Output the [X, Y] coordinate of the center of the cell containing the given text.  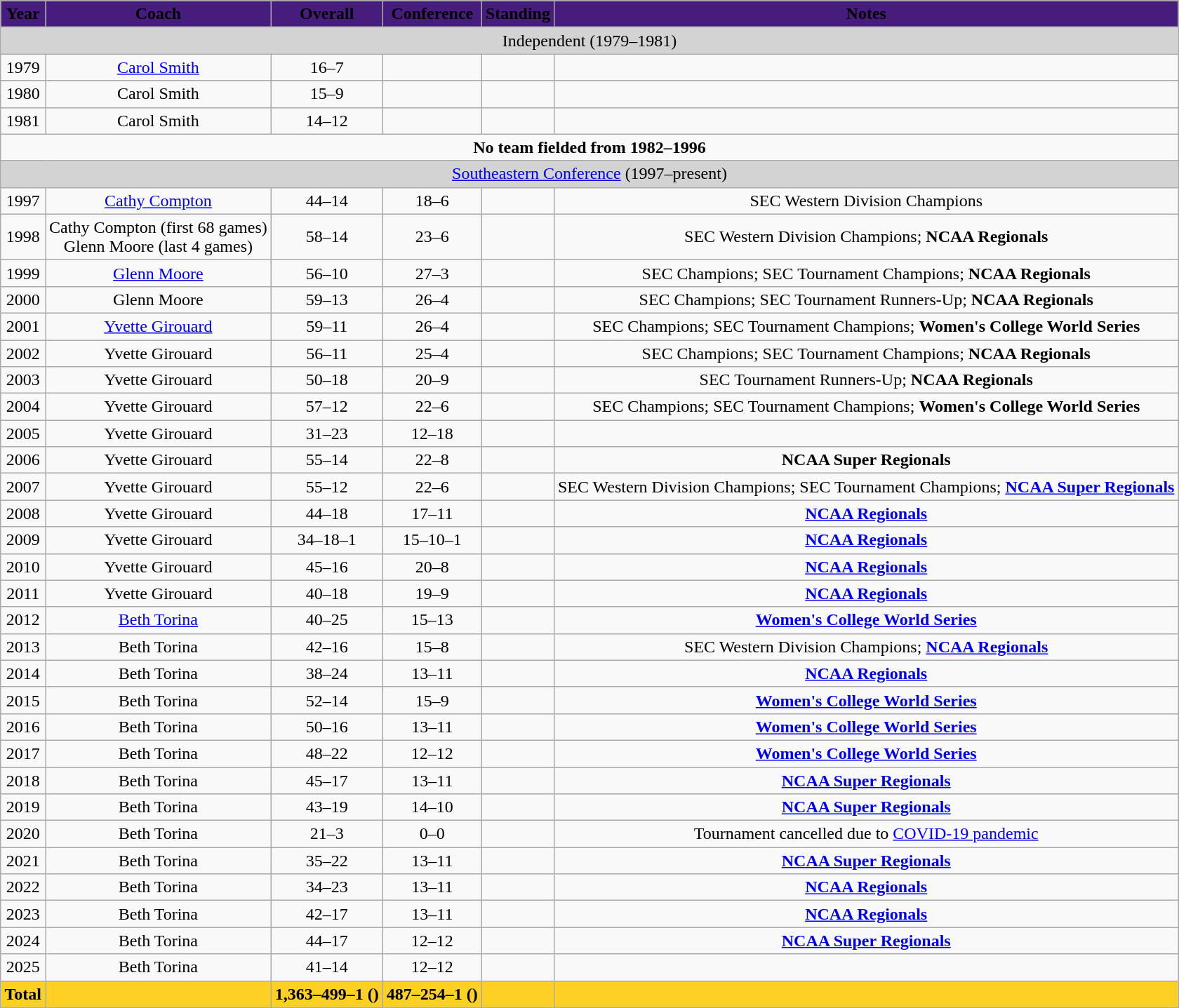
2003 [23, 380]
17–11 [432, 513]
2024 [23, 941]
56–11 [327, 353]
21–3 [327, 834]
1999 [23, 273]
2007 [23, 487]
42–16 [327, 647]
2008 [23, 513]
42–17 [327, 914]
22–8 [432, 460]
Southeastern Conference (1997–present) [589, 174]
44–17 [327, 941]
43–19 [327, 807]
2011 [23, 593]
44–14 [327, 201]
38–24 [327, 673]
1979 [23, 67]
45–16 [327, 567]
35–22 [327, 861]
Independent (1979–1981) [589, 41]
45–17 [327, 781]
41–14 [327, 967]
57–12 [327, 407]
55–14 [327, 460]
1980 [23, 94]
Conference [432, 14]
19–9 [432, 593]
2018 [23, 781]
SEC Tournament Runners-Up; NCAA Regionals [866, 380]
14–10 [432, 807]
2009 [23, 540]
No team fielded from 1982–1996 [589, 147]
44–18 [327, 513]
12–18 [432, 434]
20–8 [432, 567]
Notes [866, 14]
2017 [23, 753]
31–23 [327, 434]
23–6 [432, 237]
55–12 [327, 487]
48–22 [327, 753]
1,363–499–1 () [327, 994]
14–12 [327, 121]
40–18 [327, 593]
SEC Western Division Champions; SEC Tournament Champions; NCAA Super Regionals [866, 487]
59–13 [327, 300]
15–8 [432, 647]
2015 [23, 700]
16–7 [327, 67]
2019 [23, 807]
2025 [23, 967]
Cathy Compton (first 68 games)Glenn Moore (last 4 games) [159, 237]
1997 [23, 201]
2005 [23, 434]
SEC Champions; SEC Tournament Runners-Up; NCAA Regionals [866, 300]
34–23 [327, 887]
56–10 [327, 273]
Cathy Compton [159, 201]
2023 [23, 914]
0–0 [432, 834]
487–254–1 () [432, 994]
52–14 [327, 700]
2006 [23, 460]
50–16 [327, 727]
2010 [23, 567]
58–14 [327, 237]
2013 [23, 647]
15–13 [432, 620]
SEC Western Division Champions [866, 201]
2022 [23, 887]
2014 [23, 673]
Tournament cancelled due to COVID-19 pandemic [866, 834]
Year [23, 14]
2012 [23, 620]
Standing [518, 14]
2016 [23, 727]
2021 [23, 861]
59–11 [327, 326]
15–10–1 [432, 540]
20–9 [432, 380]
2004 [23, 407]
25–4 [432, 353]
2002 [23, 353]
2001 [23, 326]
Coach [159, 14]
1998 [23, 237]
1981 [23, 121]
2000 [23, 300]
2020 [23, 834]
40–25 [327, 620]
50–18 [327, 380]
18–6 [432, 201]
34–18–1 [327, 540]
Total [23, 994]
Overall [327, 14]
27–3 [432, 273]
